From the cell containing the given text, extract its center point as (X, Y) coordinate. 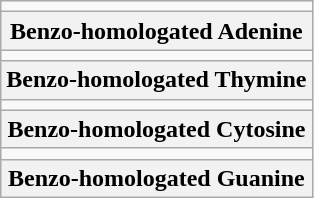
Benzo-homologated Adenine (156, 31)
Benzo-homologated Guanine (156, 178)
Benzo-homologated Thymine (156, 80)
Benzo-homologated Cytosine (156, 129)
